Search for the cell housing the specified text and yield its (X, Y) center coordinate. 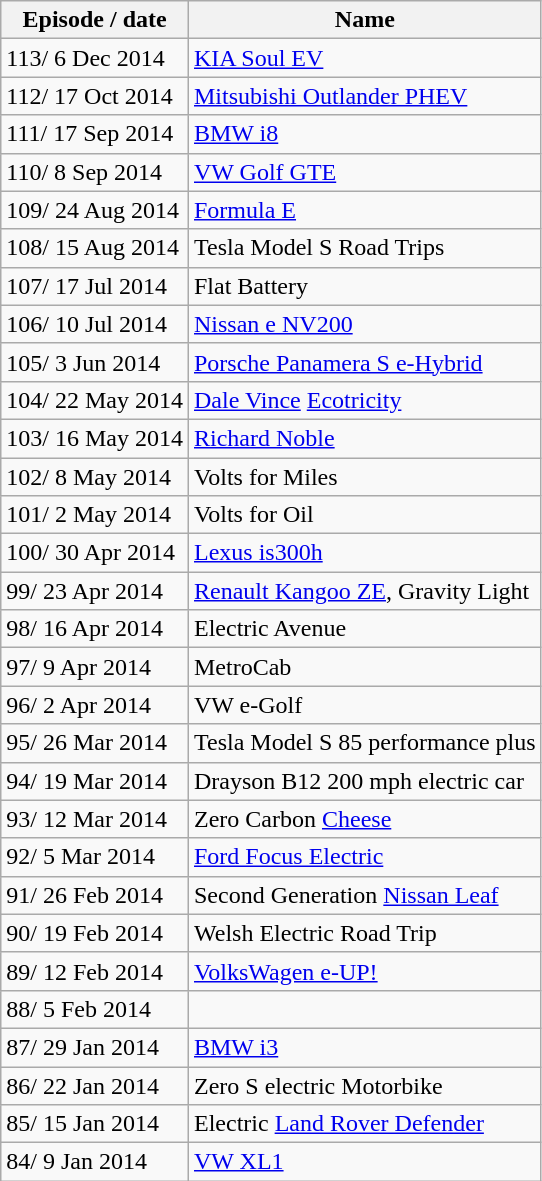
103/ 16 May 2014 (95, 438)
Volts for Oil (364, 515)
Flat Battery (364, 286)
Drayson B12 200 mph electric car (364, 781)
111/ 17 Sep 2014 (95, 134)
Ford Focus Electric (364, 857)
Electric Land Rover Defender (364, 1124)
Second Generation Nissan Leaf (364, 895)
Richard Noble (364, 438)
86/ 22 Jan 2014 (95, 1085)
113/ 6 Dec 2014 (95, 58)
104/ 22 May 2014 (95, 400)
90/ 19 Feb 2014 (95, 933)
106/ 10 Jul 2014 (95, 324)
MetroCab (364, 667)
109/ 24 Aug 2014 (95, 210)
VW Golf GTE (364, 172)
94/ 19 Mar 2014 (95, 781)
Episode / date (95, 20)
Lexus is300h (364, 553)
84/ 9 Jan 2014 (95, 1162)
87/ 29 Jan 2014 (95, 1047)
92/ 5 Mar 2014 (95, 857)
91/ 26 Feb 2014 (95, 895)
93/ 12 Mar 2014 (95, 819)
KIA Soul EV (364, 58)
Dale Vince Ecotricity (364, 400)
88/ 5 Feb 2014 (95, 1009)
Formula E (364, 210)
VW XL1 (364, 1162)
Zero S electric Motorbike (364, 1085)
107/ 17 Jul 2014 (95, 286)
89/ 12 Feb 2014 (95, 971)
97/ 9 Apr 2014 (95, 667)
Electric Avenue (364, 629)
98/ 16 Apr 2014 (95, 629)
101/ 2 May 2014 (95, 515)
105/ 3 Jun 2014 (95, 362)
112/ 17 Oct 2014 (95, 96)
Name (364, 20)
Porsche Panamera S e-Hybrid (364, 362)
VolksWagen e-UP! (364, 971)
Welsh Electric Road Trip (364, 933)
100/ 30 Apr 2014 (95, 553)
85/ 15 Jan 2014 (95, 1124)
Tesla Model S Road Trips (364, 248)
96/ 2 Apr 2014 (95, 705)
95/ 26 Mar 2014 (95, 743)
110/ 8 Sep 2014 (95, 172)
BMW i8 (364, 134)
Volts for Miles (364, 477)
102/ 8 May 2014 (95, 477)
108/ 15 Aug 2014 (95, 248)
Mitsubishi Outlander PHEV (364, 96)
BMW i3 (364, 1047)
99/ 23 Apr 2014 (95, 591)
Renault Kangoo ZE, Gravity Light (364, 591)
Tesla Model S 85 performance plus (364, 743)
Zero Carbon Cheese (364, 819)
VW e-Golf (364, 705)
Nissan e NV200 (364, 324)
